Find where the given text appears and provide that cell's center as (x, y) coordinate. 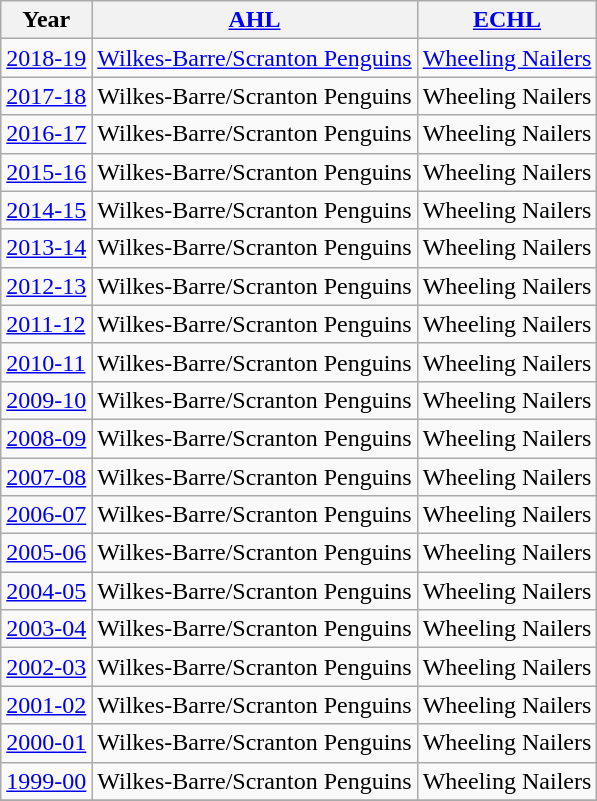
2007-08 (46, 477)
2000-01 (46, 743)
2011-12 (46, 324)
2017-18 (46, 96)
2010-11 (46, 362)
2008-09 (46, 438)
ECHL (507, 20)
2016-17 (46, 134)
Year (46, 20)
2005-06 (46, 553)
1999-00 (46, 781)
2009-10 (46, 400)
2004-05 (46, 591)
2015-16 (46, 172)
2012-13 (46, 286)
2018-19 (46, 58)
2003-04 (46, 629)
2001-02 (46, 705)
2002-03 (46, 667)
2014-15 (46, 210)
AHL (254, 20)
2006-07 (46, 515)
2013-14 (46, 248)
